Locate the cell with the specified text and output its (X, Y) center coordinate. 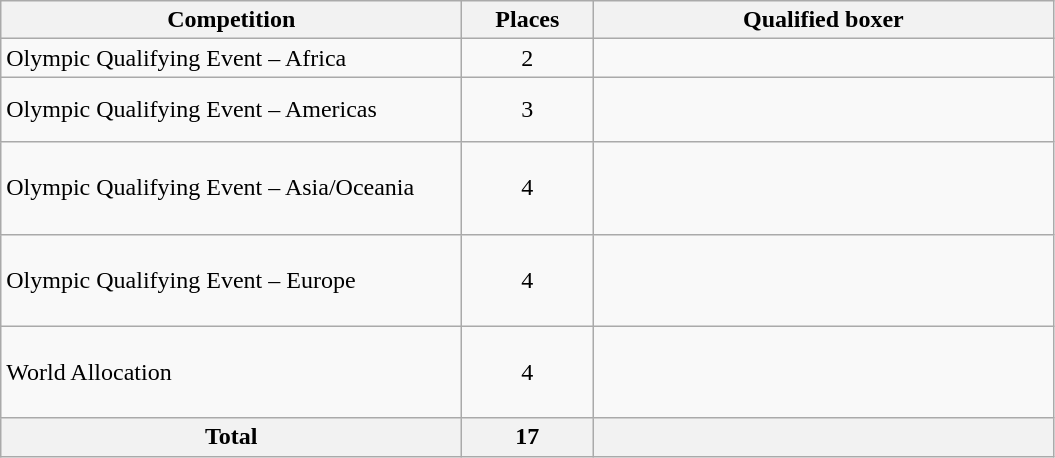
Olympic Qualifying Event – Africa (232, 58)
3 (528, 110)
2 (528, 58)
Qualified boxer (824, 20)
World Allocation (232, 372)
Competition (232, 20)
17 (528, 437)
Places (528, 20)
Olympic Qualifying Event – Americas (232, 110)
Total (232, 437)
Olympic Qualifying Event – Asia/Oceania (232, 188)
Olympic Qualifying Event – Europe (232, 280)
